Return the [X, Y] coordinate for the center point of the cell that contains the specified text.  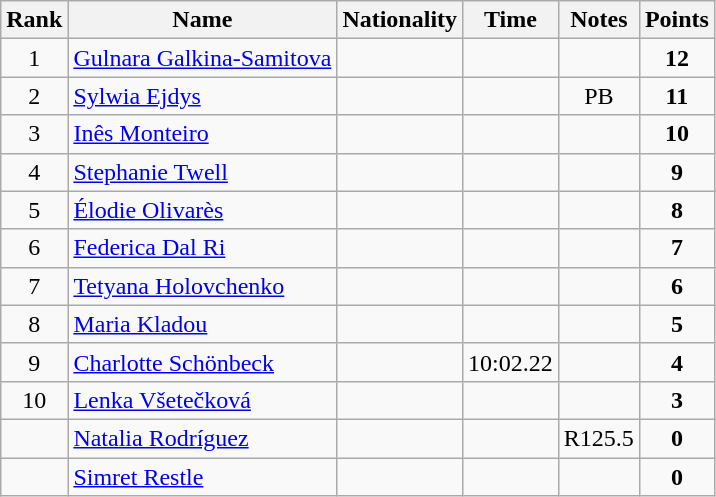
10:02.22 [511, 362]
Lenka Všetečková [202, 400]
Natalia Rodríguez [202, 438]
Federica Dal Ri [202, 248]
Gulnara Galkina-Samitova [202, 58]
Sylwia Ejdys [202, 96]
11 [676, 96]
2 [34, 96]
Élodie Olivarès [202, 210]
R125.5 [598, 438]
Name [202, 20]
Notes [598, 20]
Points [676, 20]
Stephanie Twell [202, 172]
Simret Restle [202, 477]
Rank [34, 20]
1 [34, 58]
Time [511, 20]
Maria Kladou [202, 324]
Charlotte Schönbeck [202, 362]
PB [598, 96]
Nationality [400, 20]
12 [676, 58]
Inês Monteiro [202, 134]
Tetyana Holovchenko [202, 286]
